Capture the cell that displays the provided text and extract its [x, y] central coordinate. 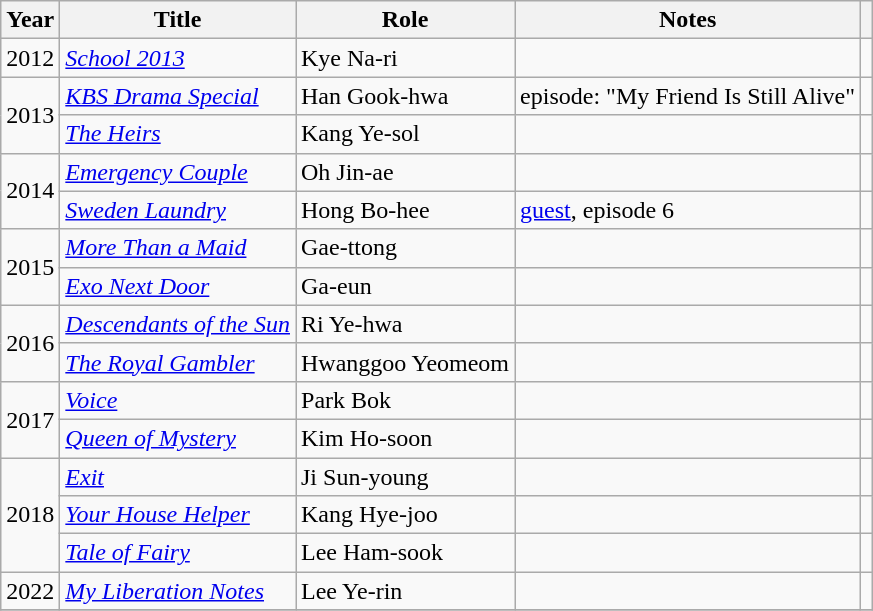
2016 [30, 343]
Exit [178, 477]
Kang Ye-sol [406, 134]
Voice [178, 400]
Sweden Laundry [178, 210]
2022 [30, 591]
Lee Ye-rin [406, 591]
Lee Ham-sook [406, 553]
2013 [30, 115]
Ga-eun [406, 286]
Descendants of the Sun [178, 324]
The Royal Gambler [178, 362]
Notes [688, 20]
Tale of Fairy [178, 553]
2018 [30, 515]
The Heirs [178, 134]
Kim Ho-soon [406, 438]
KBS Drama Special [178, 96]
More Than a Maid [178, 248]
Kye Na-ri [406, 58]
Kang Hye-joo [406, 515]
Han Gook-hwa [406, 96]
2012 [30, 58]
Oh Jin-ae [406, 172]
Exo Next Door [178, 286]
Ji Sun-young [406, 477]
2015 [30, 267]
Year [30, 20]
My Liberation Notes [178, 591]
Gae-ttong [406, 248]
School 2013 [178, 58]
Queen of Mystery [178, 438]
guest, episode 6 [688, 210]
Ri Ye-hwa [406, 324]
Title [178, 20]
2014 [30, 191]
Park Bok [406, 400]
2017 [30, 419]
Hong Bo-hee [406, 210]
Role [406, 20]
episode: "My Friend Is Still Alive" [688, 96]
Hwanggoo Yeomeom [406, 362]
Your House Helper [178, 515]
Emergency Couple [178, 172]
